Provide the (x, y) coordinate of the cell's center where the given text is located.  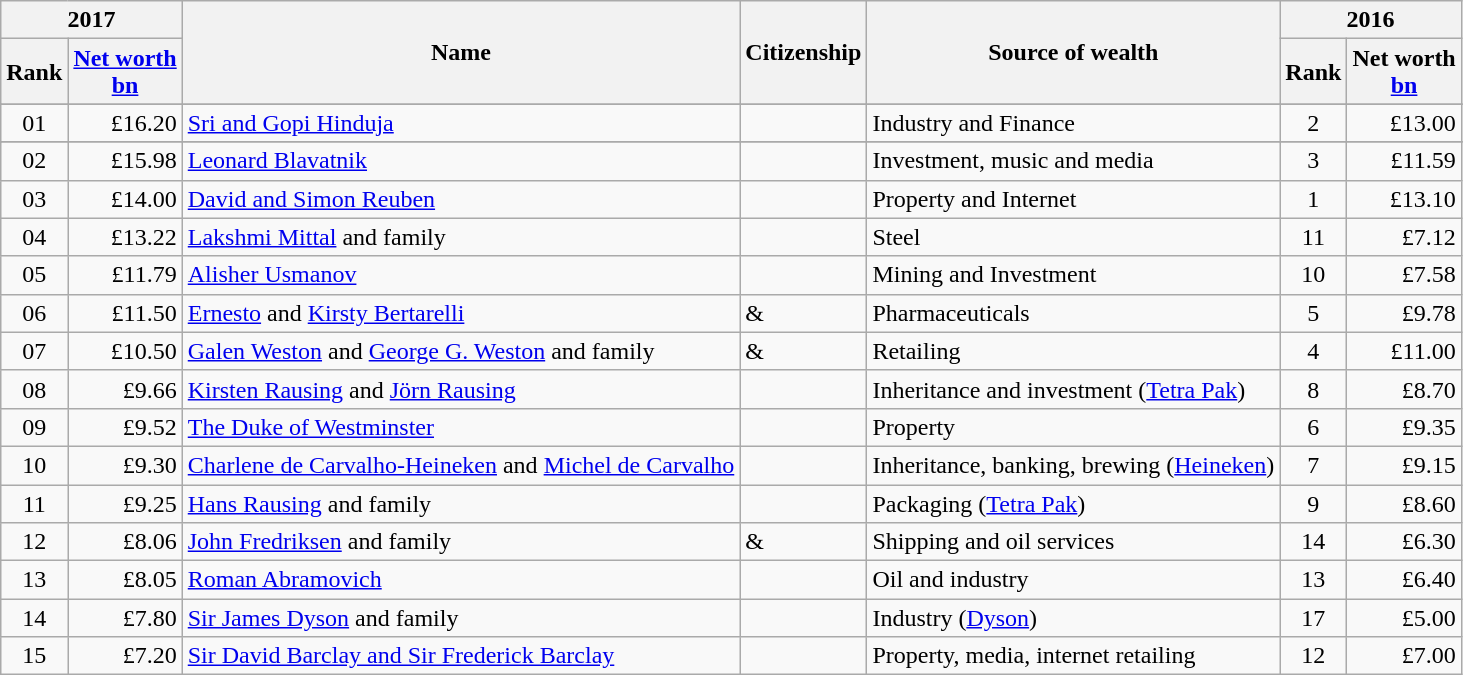
Lakshmi Mittal and family (461, 237)
Sir David Barclay and Sir Frederick Barclay (461, 656)
Retailing (1074, 351)
David and Simon Reuben (461, 199)
Kirsten Rausing and Jörn Rausing (461, 389)
£13.22 (125, 237)
Oil and industry (1074, 580)
15 (34, 656)
02 (34, 161)
£5.00 (1404, 618)
Packaging (Tetra Pak) (1074, 503)
Pharmaceuticals (1074, 313)
3 (1314, 161)
Citizenship (804, 52)
The Duke of Westminster (461, 427)
8 (1314, 389)
08 (34, 389)
05 (34, 275)
17 (1314, 618)
5 (1314, 313)
06 (34, 313)
Leonard Blavatnik (461, 161)
09 (34, 427)
2017 (92, 20)
£9.25 (125, 503)
Charlene de Carvalho-Heineken and Michel de Carvalho (461, 465)
Industry and Finance (1074, 123)
£13.10 (1404, 199)
6 (1314, 427)
£11.79 (125, 275)
Alisher Usmanov (461, 275)
07 (34, 351)
2016 (1370, 20)
£6.40 (1404, 580)
Industry (Dyson) (1074, 618)
Property, media, internet retailing (1074, 656)
£9.66 (125, 389)
Inheritance, banking, brewing (Heineken) (1074, 465)
£7.00 (1404, 656)
Name (461, 52)
Steel (1074, 237)
Sir James Dyson and family (461, 618)
Property (1074, 427)
9 (1314, 503)
£6.30 (1404, 542)
£7.12 (1404, 237)
£9.30 (125, 465)
£8.70 (1404, 389)
£15.98 (125, 161)
£11.59 (1404, 161)
£11.00 (1404, 351)
Sri and Gopi Hinduja (461, 123)
04 (34, 237)
Source of wealth (1074, 52)
£9.52 (125, 427)
£9.78 (1404, 313)
£16.20 (125, 123)
Property and Internet (1074, 199)
03 (34, 199)
£9.35 (1404, 427)
John Fredriksen and family (461, 542)
Inheritance and investment (Tetra Pak) (1074, 389)
£8.06 (125, 542)
£13.00 (1404, 123)
£9.15 (1404, 465)
Roman Abramovich (461, 580)
Mining and Investment (1074, 275)
4 (1314, 351)
£7.58 (1404, 275)
£10.50 (125, 351)
£7.20 (125, 656)
£8.60 (1404, 503)
7 (1314, 465)
Ernesto and Kirsty Bertarelli (461, 313)
£14.00 (125, 199)
Hans Rausing and family (461, 503)
2 (1314, 123)
1 (1314, 199)
£11.50 (125, 313)
£8.05 (125, 580)
01 (34, 123)
Shipping and oil services (1074, 542)
£7.80 (125, 618)
Investment, music and media (1074, 161)
Galen Weston and George G. Weston and family (461, 351)
